Scan for the cell matching the given text and deliver its [X, Y] coordinate at center. 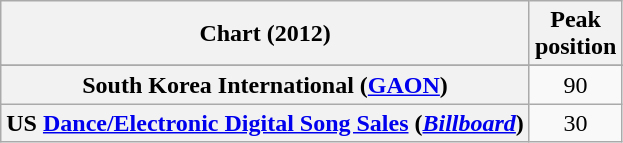
30 [575, 123]
Peakposition [575, 34]
US Dance/Electronic Digital Song Sales (Billboard) [266, 123]
90 [575, 85]
Chart (2012) [266, 34]
South Korea International (GAON) [266, 85]
